Return (x, y) of the center of cell containing provided text 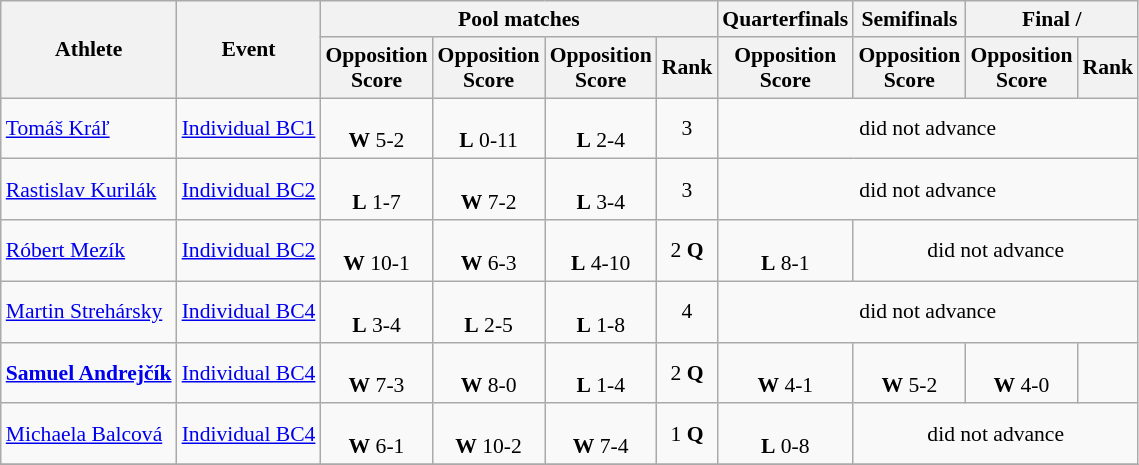
W 6-3 (489, 250)
W 4-1 (785, 372)
L 1-4 (601, 372)
L 8-1 (785, 250)
W 10-2 (489, 434)
Samuel Andrejčík (89, 372)
Martin Strehársky (89, 312)
L 1-7 (376, 190)
Michaela Balcová (89, 434)
Rastislav Kurilák (89, 190)
Event (249, 50)
L 0-11 (489, 128)
Quarterfinals (785, 19)
W 8-0 (489, 372)
L 2-4 (601, 128)
L 2-5 (489, 312)
Semifinals (909, 19)
L 1-8 (601, 312)
Individual BC1 (249, 128)
Tomáš Kráľ (89, 128)
W 4-0 (1021, 372)
W 7-4 (601, 434)
W 6-1 (376, 434)
Pool matches (518, 19)
1 Q (688, 434)
L 0-8 (785, 434)
Róbert Mezík (89, 250)
Final / (1052, 19)
W 10-1 (376, 250)
W 7-2 (489, 190)
Athlete (89, 50)
W 7-3 (376, 372)
4 (688, 312)
L 4-10 (601, 250)
